Locate the cell with the specified text and output its [x, y] center coordinate. 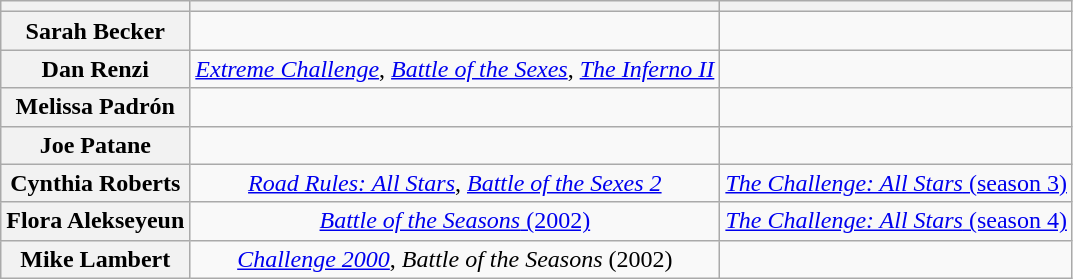
Flora Alekseyeun [96, 221]
Road Rules: All Stars, Battle of the Sexes 2 [455, 183]
Joe Patane [96, 145]
The Challenge: All Stars (season 4) [896, 221]
Battle of the Seasons (2002) [455, 221]
Extreme Challenge, Battle of the Sexes, The Inferno II [455, 69]
Dan Renzi [96, 69]
Mike Lambert [96, 259]
Melissa Padrón [96, 107]
Challenge 2000, Battle of the Seasons (2002) [455, 259]
Cynthia Roberts [96, 183]
The Challenge: All Stars (season 3) [896, 183]
Sarah Becker [96, 31]
